Determine the [x, y] coordinate at the center of the cell enclosing the given text.  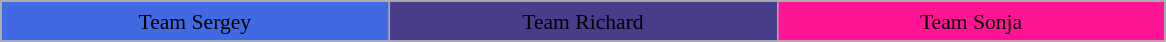
Team Sonja [971, 21]
Team Sergey [195, 21]
Team Richard [583, 21]
